Return the [X, Y] coordinate for the center point of the cell that contains the specified text.  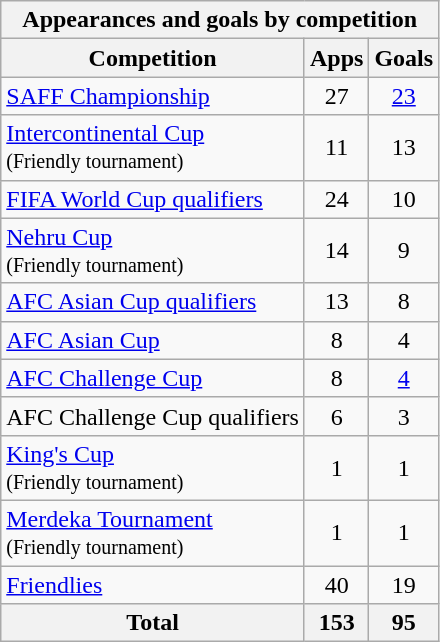
SAFF Championship [153, 96]
95 [404, 623]
6 [336, 416]
3 [404, 416]
Nehru Cup(Friendly tournament) [153, 250]
Intercontinental Cup(Friendly tournament) [153, 148]
FIFA World Cup qualifiers [153, 199]
40 [336, 585]
AFC Challenge Cup [153, 378]
Competition [153, 58]
27 [336, 96]
Friendlies [153, 585]
14 [336, 250]
Apps [336, 58]
King's Cup(Friendly tournament) [153, 468]
Goals [404, 58]
Appearances and goals by competition [220, 20]
19 [404, 585]
153 [336, 623]
10 [404, 199]
AFC Asian Cup [153, 340]
11 [336, 148]
Total [153, 623]
AFC Challenge Cup qualifiers [153, 416]
AFC Asian Cup qualifiers [153, 302]
24 [336, 199]
Merdeka Tournament(Friendly tournament) [153, 532]
9 [404, 250]
23 [404, 96]
